Return the (x, y) coordinate for the center point of the cell that contains the specified text.  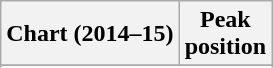
Peakposition (225, 34)
Chart (2014–15) (90, 34)
